Determine the [x, y] coordinate at the center of the cell enclosing the given text.  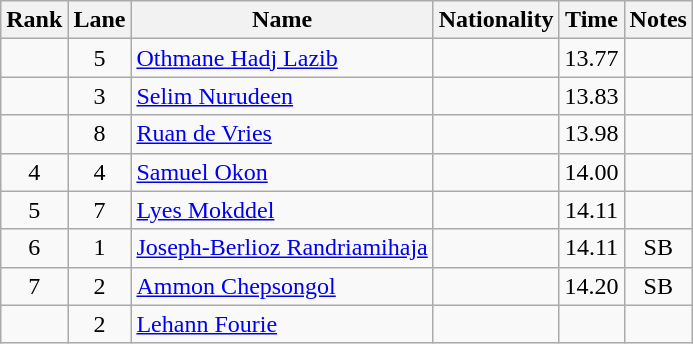
Ammon Chepsongol [282, 286]
Othmane Hadj Lazib [282, 58]
Notes [658, 20]
Nationality [496, 20]
Joseph-Berlioz Randriamihaja [282, 248]
8 [100, 134]
Lane [100, 20]
13.98 [592, 134]
13.77 [592, 58]
Ruan de Vries [282, 134]
Lyes Mokddel [282, 210]
Lehann Fourie [282, 324]
Rank [34, 20]
14.00 [592, 172]
6 [34, 248]
1 [100, 248]
Samuel Okon [282, 172]
Selim Nurudeen [282, 96]
3 [100, 96]
Time [592, 20]
14.20 [592, 286]
13.83 [592, 96]
Name [282, 20]
